From the cell containing the given text, extract its center point as (X, Y) coordinate. 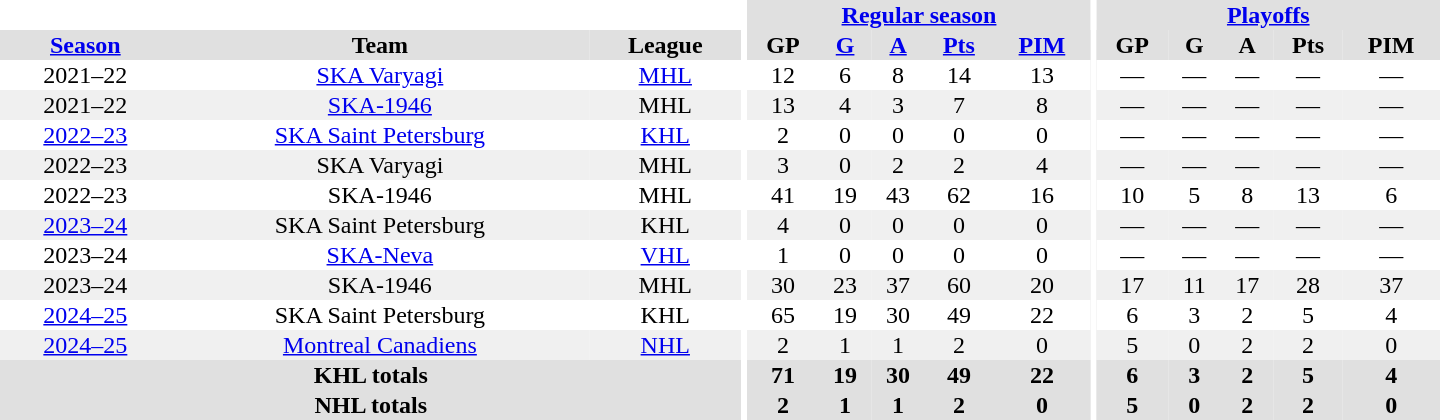
20 (1042, 285)
41 (782, 195)
Regular season (918, 15)
7 (960, 105)
65 (782, 315)
10 (1132, 195)
28 (1308, 285)
Playoffs (1268, 15)
60 (960, 285)
12 (782, 75)
Montreal Canadiens (380, 345)
43 (898, 195)
Team (380, 45)
VHL (665, 255)
Season (86, 45)
23 (846, 285)
16 (1042, 195)
11 (1194, 285)
League (665, 45)
NHL totals (370, 405)
NHL (665, 345)
62 (960, 195)
14 (960, 75)
KHL totals (370, 375)
SKA-Neva (380, 255)
71 (782, 375)
